Return the [x, y] coordinate for the center point of the cell that contains the specified text.  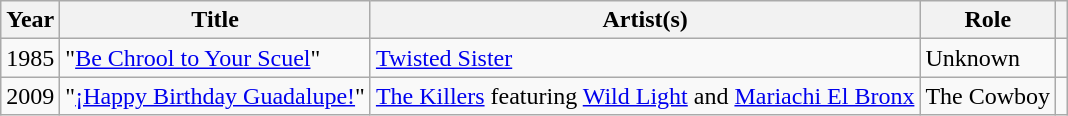
The Cowboy [988, 96]
"¡Happy Birthday Guadalupe!" [216, 96]
Title [216, 20]
Artist(s) [645, 20]
Twisted Sister [645, 58]
The Killers featuring Wild Light and Mariachi El Bronx [645, 96]
"Be Chrool to Your Scuel" [216, 58]
Unknown [988, 58]
2009 [30, 96]
Role [988, 20]
Year [30, 20]
1985 [30, 58]
